Determine the [x, y] coordinate at the center of the cell enclosing the given text.  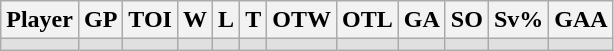
Player [40, 20]
SO [466, 20]
Sv% [518, 20]
GP [100, 20]
TOI [150, 20]
OTL [367, 20]
OTW [302, 20]
T [254, 20]
W [194, 20]
GA [422, 20]
L [226, 20]
GAA [581, 20]
